Determine the [X, Y] coordinate at the center of the cell enclosing the given text.  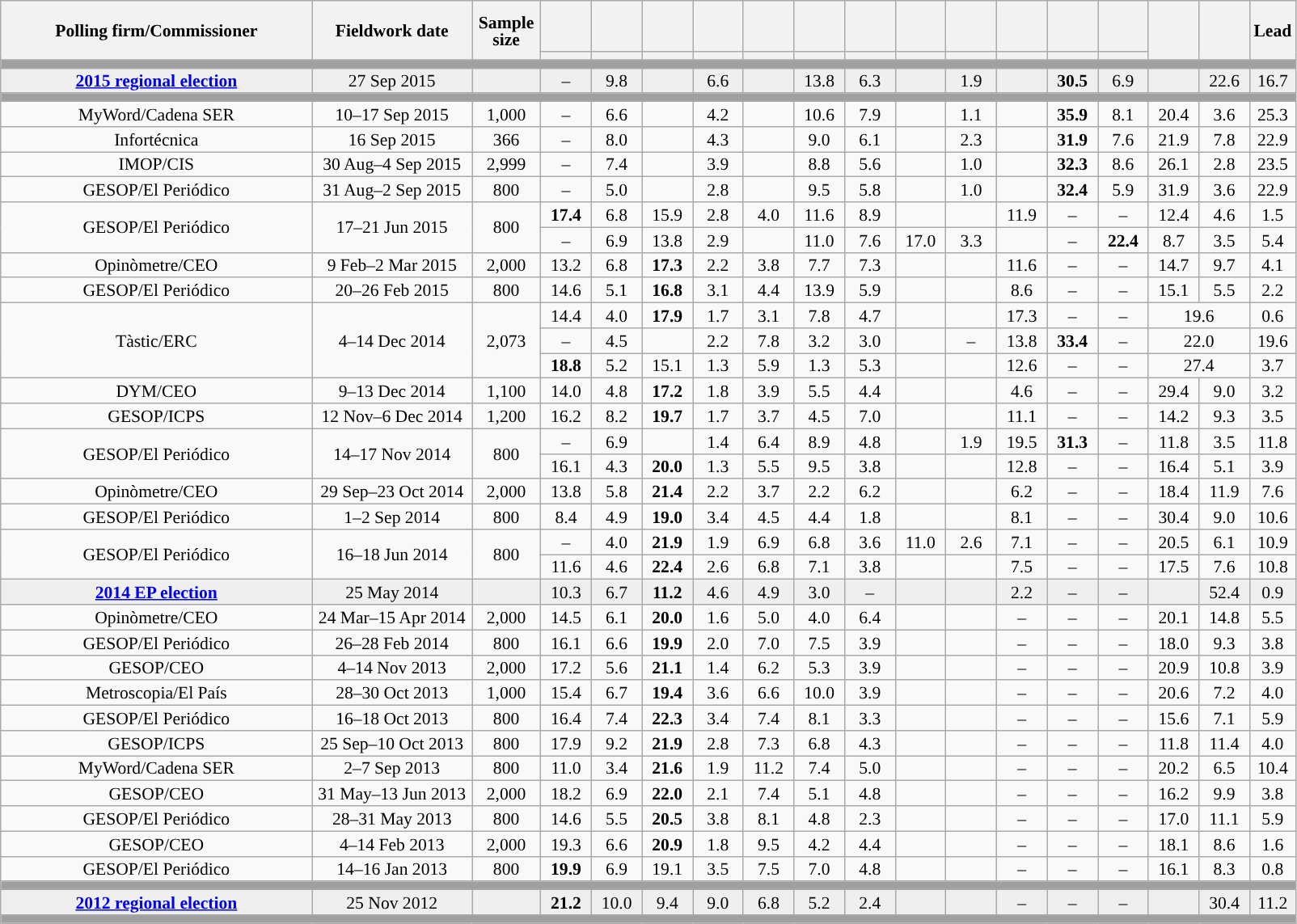
9 Feb–2 Mar 2015 [392, 265]
14.8 [1224, 618]
16.7 [1273, 81]
12.4 [1174, 215]
26–28 Feb 2014 [392, 642]
25 May 2014 [392, 592]
1.1 [972, 115]
15.9 [668, 215]
18.4 [1174, 492]
0.9 [1273, 592]
9.2 [616, 744]
5.4 [1273, 239]
8.7 [1174, 239]
4–14 Dec 2014 [392, 341]
2.0 [718, 642]
2012 regional election [157, 902]
15.6 [1174, 718]
2–7 Sep 2013 [392, 768]
29 Sep–23 Oct 2014 [392, 492]
13.2 [566, 265]
19.4 [668, 694]
Metroscopia/El País [157, 694]
14.2 [1174, 416]
31 May–13 Jun 2013 [392, 794]
21.2 [566, 902]
1,100 [506, 391]
2.9 [718, 239]
7.7 [820, 265]
18.2 [566, 794]
20.1 [1174, 618]
27.4 [1198, 365]
13.9 [820, 291]
52.4 [1224, 592]
8.8 [820, 165]
4–14 Nov 2013 [392, 668]
366 [506, 139]
8.0 [616, 139]
7.9 [870, 115]
12 Nov–6 Dec 2014 [392, 416]
19.3 [566, 844]
24 Mar–15 Apr 2014 [392, 618]
6.5 [1224, 768]
14.7 [1174, 265]
16.8 [668, 291]
18.1 [1174, 844]
29.4 [1174, 391]
21.6 [668, 768]
2,073 [506, 341]
4–14 Feb 2013 [392, 844]
19.7 [668, 416]
17.5 [1174, 567]
15.4 [566, 694]
Infortécnica [157, 139]
12.6 [1022, 365]
14–16 Jan 2013 [392, 868]
2,999 [506, 165]
14.4 [566, 315]
20.2 [1174, 768]
23.5 [1273, 165]
16–18 Jun 2014 [392, 555]
30.5 [1072, 81]
7.2 [1224, 694]
1.5 [1273, 215]
2014 EP election [157, 592]
22.3 [668, 718]
4.7 [870, 315]
17.4 [566, 215]
21.4 [668, 492]
25 Sep–10 Oct 2013 [392, 744]
31.3 [1072, 441]
10.4 [1273, 768]
IMOP/CIS [157, 165]
Tàstic/ERC [157, 341]
2.1 [718, 794]
9.9 [1224, 794]
14–17 Nov 2014 [392, 454]
20.6 [1174, 694]
35.9 [1072, 115]
19.5 [1022, 441]
14.0 [566, 391]
22.6 [1224, 81]
33.4 [1072, 341]
11.4 [1224, 744]
6.3 [870, 81]
2015 regional election [157, 81]
20.4 [1174, 115]
21.1 [668, 668]
28–31 May 2013 [392, 818]
32.4 [1072, 189]
0.8 [1273, 868]
2.4 [870, 902]
32.3 [1072, 165]
0.6 [1273, 315]
16 Sep 2015 [392, 139]
16–18 Oct 2013 [392, 718]
9–13 Dec 2014 [392, 391]
8.4 [566, 517]
Lead [1273, 31]
8.3 [1224, 868]
Fieldwork date [392, 31]
19.0 [668, 517]
Sample size [506, 31]
1–2 Sep 2014 [392, 517]
14.5 [566, 618]
9.8 [616, 81]
25.3 [1273, 115]
26.1 [1174, 165]
12.8 [1022, 466]
Polling firm/Commissioner [157, 31]
4.1 [1273, 265]
DYM/CEO [157, 391]
19.1 [668, 868]
30 Aug–4 Sep 2015 [392, 165]
10–17 Sep 2015 [392, 115]
25 Nov 2012 [392, 902]
17–21 Jun 2015 [392, 227]
28–30 Oct 2013 [392, 694]
20–26 Feb 2015 [392, 291]
18.8 [566, 365]
27 Sep 2015 [392, 81]
9.4 [668, 902]
8.2 [616, 416]
1,200 [506, 416]
9.7 [1224, 265]
10.9 [1273, 542]
18.0 [1174, 642]
10.3 [566, 592]
31 Aug–2 Sep 2015 [392, 189]
